Locate the cell with the specified text and output its [X, Y] center coordinate. 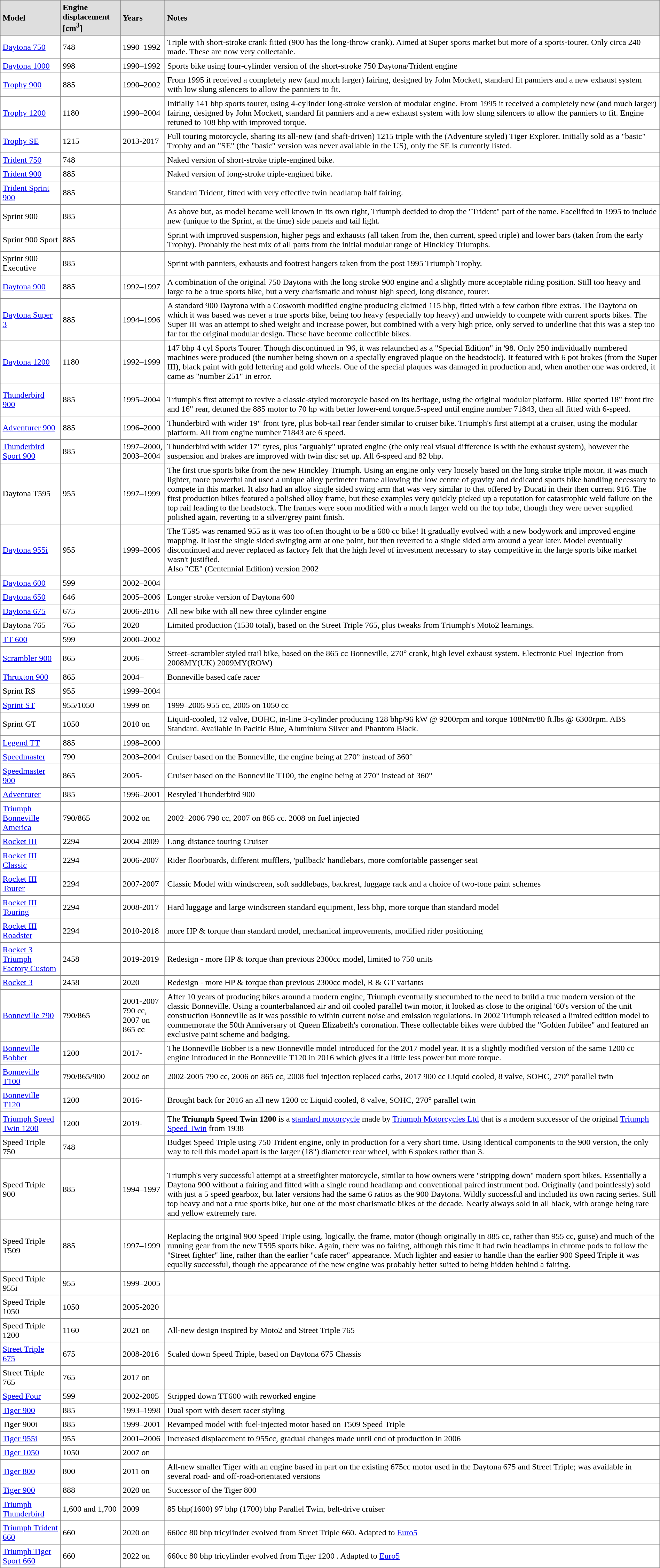
1999–2004 [143, 691]
1994–1996 [143, 320]
Daytona T595 [31, 494]
Brought back for 2016 an all new 1200 cc Liquid cooled, 8 valve, SOHC, 270° parallel twin [412, 1100]
Increased displacement to 955cc, gradual changes made until end of production in 2006 [412, 1438]
Limited production (1530 total), based on the Street Triple 765, plus tweaks from Triumph's Moto2 learnings. [412, 625]
955/1050 [90, 705]
2002–2006 790 cc, 2007 on 865 cc. 2008 on fuel injected [412, 818]
2005- [143, 776]
2021 on [143, 1331]
Restyled Thunderbird 900 [412, 795]
2002-2005 790 cc, 2006 on 865 cc, 2008 fuel injection replaced carbs, 2017 900 cc Liquid cooled, 8 valve, SOHC, 270° parallel twin [412, 1077]
Speed Four [31, 1396]
Rocket 3 [31, 983]
Hard luggage and large windscreen standard equipment, less bhp, more torque than standard model [412, 907]
1996–2000 [143, 428]
Scrambler 900 [31, 658]
2011 on [143, 1472]
2010-2018 [143, 931]
Standard Trident, fitted with very effective twin headlamp half fairing. [412, 193]
Speed Triple 1050 [31, 1307]
Tiger 1050 [31, 1453]
Sprint 900 Sport [31, 240]
Rider floorboards, different mufflers, 'pullback' handlebars, more comfortable passenger seat [412, 860]
Thunderbird Sport 900 [31, 452]
Model [31, 18]
2006-2007 [143, 860]
Adventurer 900 [31, 428]
Successor of the Tiger 800 [412, 1490]
1,600 and 1,700 [90, 1509]
Daytona 765 [31, 625]
2016- [143, 1100]
Triumph Thunderbird [31, 1509]
Tiger 800 [31, 1472]
Notes [412, 18]
Speed Triple 1200 [31, 1331]
Street Triple 765 [31, 1378]
Speed Triple 955i [31, 1284]
Triumph Speed Twin 1200 [31, 1124]
2006– [143, 658]
1999–2005 [143, 1284]
Speed Triple 900 [31, 1189]
Longer stroke version of Daytona 600 [412, 597]
Daytona 1200 [31, 362]
Thruxton 900 [31, 677]
Bonneville 790 [31, 1015]
2003–2004 [143, 757]
Trident Sprint 900 [31, 193]
2019-2019 [143, 959]
Legend TT [31, 743]
2005–2006 [143, 597]
Redesign - more HP & torque than previous 2300cc model, R & GT variants [412, 983]
Rocket III Tourer [31, 884]
Bonneville T100 [31, 1077]
Daytona 600 [31, 583]
2001–2006 [143, 1438]
1992–1999 [143, 362]
Daytona Super 3 [31, 320]
Cruiser based on the Bonneville T100, the engine being at 270° instead of 360° [412, 776]
Speed Triple T509 [31, 1246]
Scaled down Speed Triple, based on Daytona 675 Chassis [412, 1354]
1995–2004 [143, 400]
Engine displacement [cm3] [90, 18]
1993–1998 [143, 1410]
Classic Model with windscreen, soft saddlebags, backrest, luggage rack and a choice of two-tone paint schemes [412, 884]
Trophy 900 [31, 85]
Triumph Tiger Sport 660 [31, 1556]
790 [90, 757]
1999–2005 955 cc, 2005 on 1050 cc [412, 705]
Sprint 900 [31, 217]
Sprint GT [31, 724]
2008-2017 [143, 907]
Street Triple 675 [31, 1354]
Sports bike using four-cylinder version of the short-stroke 750 Daytona/Trident engine [412, 66]
Cruiser based on the Bonneville, the engine being at 270° instead of 360° [412, 757]
Bonneville T120 [31, 1100]
1996–2001 [143, 795]
Trident 750 [31, 160]
Dual sport with desert racer styling [412, 1410]
85 bhp(1600) 97 bhp (1700) bhp Parallel Twin, belt-drive cruiser [412, 1509]
2013-2017 [143, 141]
Speedmaster [31, 757]
more HP & torque than standard model, mechanical improvements, modified rider positioning [412, 931]
Trident 900 [31, 174]
Naked version of long-stroke triple-engined bike. [412, 174]
Daytona 955i [31, 550]
Speedmaster 900 [31, 776]
2019- [143, 1124]
660cc 80 bhp tricylinder evolved from Tiger 1200 . Adapted to Euro5 [412, 1556]
1990–2004 [143, 113]
1997–2000, 2003–2004 [143, 452]
Daytona 900 [31, 287]
1994–1997 [143, 1189]
Daytona 675 [31, 611]
1992–1997 [143, 287]
1990–2002 [143, 85]
2017 on [143, 1378]
Sprint 900 Executive [31, 264]
Triumph Trident 660 [31, 1533]
All new bike with all new three cylinder engine [412, 611]
Stripped down TT600 with reworked engine [412, 1396]
2001-2007 790 cc, 2007 on 865 cc [143, 1015]
2000–2002 [143, 639]
800 [90, 1472]
Trophy SE [31, 141]
Years [143, 18]
Sprint with panniers, exhausts and footrest hangers taken from the post 1995 Triumph Trophy. [412, 264]
Rocket III Touring [31, 907]
Tiger 900i [31, 1425]
Bonneville Bobber [31, 1053]
2007-2007 [143, 884]
2005-2020 [143, 1307]
2004– [143, 677]
Long-distance touring Cruiser [412, 842]
2017- [143, 1053]
Rocket III Classic [31, 860]
Daytona 1000 [31, 66]
2007 on [143, 1453]
888 [90, 1490]
2022 on [143, 1556]
Daytona 650 [31, 597]
660cc 80 bhp tricylinder evolved from Street Triple 660. Adapted to Euro5 [412, 1533]
All-new design inspired by Moto2 and Street Triple 765 [412, 1331]
998 [90, 66]
2002-2005 [143, 1396]
1998–2000 [143, 743]
Bonneville based cafe racer [412, 677]
Rocket III Roadster [31, 931]
2006-2016 [143, 611]
Rocket 3 Triumph Factory Custom [31, 959]
2010 on [143, 724]
2002–2004 [143, 583]
1999–2006 [143, 550]
Rocket III [31, 842]
Sprint ST [31, 705]
TT 600 [31, 639]
2008-2016 [143, 1354]
Sprint RS [31, 691]
Triumph Bonneville America [31, 818]
Adventurer [31, 795]
Redesign - more HP & torque than previous 2300cc model, limited to 750 units [412, 959]
1999–2001 [143, 1425]
Revamped model with fuel-injected motor based on T509 Speed Triple [412, 1425]
Trophy 1200 [31, 113]
2004-2009 [143, 842]
1160 [90, 1331]
Naked version of short-stroke triple-engined bike. [412, 160]
646 [90, 597]
Tiger 955i [31, 1438]
Thunderbird 900 [31, 400]
1215 [90, 141]
790/865/900 [90, 1077]
1999 on [143, 705]
Daytona 750 [31, 47]
2009 [143, 1509]
Speed Triple 750 [31, 1147]
